Pinpoint the cell where the given text exists, returning its [X, Y] midpoint coordinate. 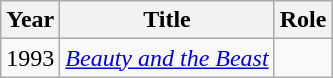
Year [30, 20]
Beauty and the Beast [167, 58]
Title [167, 20]
1993 [30, 58]
Role [303, 20]
